Determine the (X, Y) coordinate at the center of the cell enclosing the given text.  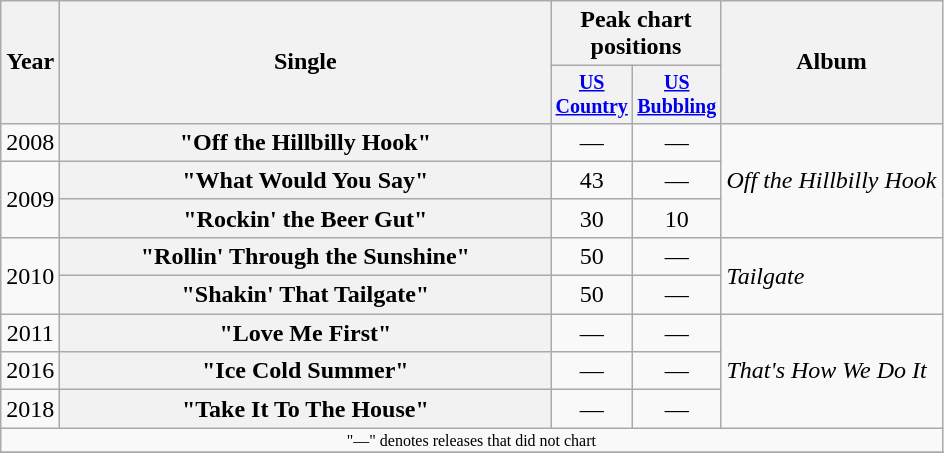
Peak chartpositions (636, 34)
"Rollin' Through the Sunshine" (306, 256)
"—" denotes releases that did not chart (472, 440)
"Off the Hillbilly Hook" (306, 142)
"Ice Cold Summer" (306, 371)
2016 (30, 371)
"Rockin' the Beer Gut" (306, 218)
Single (306, 62)
"What Would You Say" (306, 180)
2009 (30, 199)
"Love Me First" (306, 333)
2018 (30, 409)
2008 (30, 142)
"Shakin' That Tailgate" (306, 295)
30 (592, 218)
Off the Hillbilly Hook (832, 180)
US Bubbling (677, 94)
2011 (30, 333)
Tailgate (832, 275)
43 (592, 180)
Year (30, 62)
"Take It To The House" (306, 409)
2010 (30, 275)
10 (677, 218)
Album (832, 62)
US Country (592, 94)
That's How We Do It (832, 371)
